Output the (x, y) coordinate of the center of the cell containing the given text.  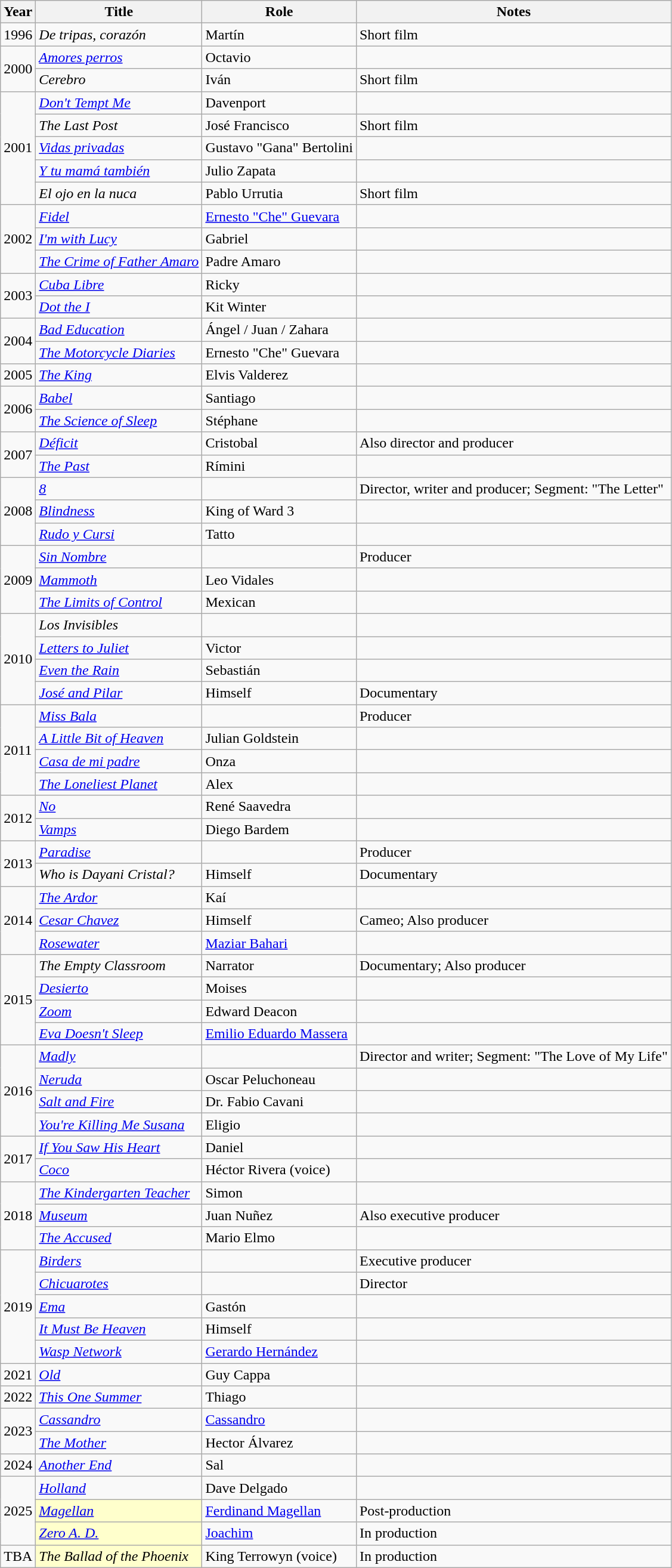
Miss Bala (119, 716)
The Ballad of the Phoenix (119, 1556)
Museum (119, 1215)
2013 (18, 863)
Gerardo Hernández (279, 1351)
Salt and Fire (119, 1102)
Rosewater (119, 943)
2024 (18, 1465)
Cristobal (279, 443)
Post-production (513, 1511)
Madly (119, 1057)
Director and writer; Segment: "The Love of My Life" (513, 1057)
José Francisco (279, 125)
Joachim (279, 1533)
2019 (18, 1306)
Ferdinand Magellan (279, 1511)
2001 (18, 148)
Title (119, 12)
1996 (18, 35)
This One Summer (119, 1397)
Cesar Chavez (119, 920)
Also director and producer (513, 443)
Blindness (119, 511)
Zero A. D. (119, 1533)
2021 (18, 1374)
2014 (18, 920)
Alex (279, 784)
2000 (18, 69)
Diego Bardem (279, 829)
2005 (18, 375)
2025 (18, 1511)
2012 (18, 818)
The Motorcycle Diaries (119, 353)
Vidas privadas (119, 148)
2010 (18, 659)
Director (513, 1283)
The Science of Sleep (119, 421)
Dave Delgado (279, 1488)
Edward Deacon (279, 1011)
2007 (18, 455)
Dr. Fabio Cavani (279, 1102)
Ángel / Juan / Zahara (279, 330)
Ricky (279, 285)
Eva Doesn't Sleep (119, 1034)
8 (119, 489)
Julio Zapata (279, 171)
I'm with Lucy (119, 239)
The Ardor (119, 897)
2003 (18, 296)
2023 (18, 1431)
Who is Dayani Cristal? (119, 875)
Héctor Rivera (voice) (279, 1170)
Kit Winter (279, 307)
Pablo Urrutia (279, 193)
Fidel (119, 216)
The Accused (119, 1238)
Cuba Libre (119, 285)
Octavio (279, 57)
Guy Cappa (279, 1374)
De tripas, corazón (119, 35)
El ojo en la nuca (119, 193)
Zoom (119, 1011)
Rudo y Cursi (119, 534)
Narrator (279, 965)
Rímini (279, 466)
Emilio Eduardo Massera (279, 1034)
Wasp Network (119, 1351)
Kaí (279, 897)
Gabriel (279, 239)
Elvis Valderez (279, 375)
Another End (119, 1465)
Casa de mi padre (119, 761)
A Little Bit of Heaven (119, 739)
Holland (119, 1488)
Eligio (279, 1125)
Sebastián (279, 671)
Onza (279, 761)
Déficit (119, 443)
Sal (279, 1465)
Cameo; Also producer (513, 920)
2018 (18, 1215)
The Mother (119, 1443)
Neruda (119, 1079)
The Last Post (119, 125)
Role (279, 12)
Babel (119, 398)
Gustavo "Gana" Bertolini (279, 148)
2006 (18, 409)
Stéphane (279, 421)
Desierto (119, 988)
Daniel (279, 1147)
2017 (18, 1159)
Davenport (279, 103)
Leo Vidales (279, 579)
The Loneliest Planet (119, 784)
Mammoth (119, 579)
Mexican (279, 602)
Director, writer and producer; Segment: "The Letter" (513, 489)
The Crime of Father Amaro (119, 261)
Even the Rain (119, 671)
2022 (18, 1397)
Mario Elmo (279, 1238)
Santiago (279, 398)
The Limits of Control (119, 602)
Los Invisibles (119, 625)
Amores perros (119, 57)
The Empty Classroom (119, 965)
2004 (18, 341)
Notes (513, 12)
The Past (119, 466)
Gastón (279, 1306)
Documentary; Also producer (513, 965)
Executive producer (513, 1261)
2016 (18, 1091)
Martín (279, 35)
Also executive producer (513, 1215)
Letters to Juliet (119, 647)
King Terrowyn (voice) (279, 1556)
Thiago (279, 1397)
José and Pilar (119, 693)
Maziar Bahari (279, 943)
Iván (279, 80)
Don't Tempt Me (119, 103)
Coco (119, 1170)
Oscar Peluchoneau (279, 1079)
No (119, 807)
Year (18, 12)
Dot the I (119, 307)
Tatto (279, 534)
Moises (279, 988)
Sin Nombre (119, 557)
2009 (18, 579)
Padre Amaro (279, 261)
If You Saw His Heart (119, 1147)
Ema (119, 1306)
Juan Nuñez (279, 1215)
Old (119, 1374)
Julian Goldstein (279, 739)
TBA (18, 1556)
King of Ward 3 (279, 511)
You're Killing Me Susana (119, 1125)
René Saavedra (279, 807)
Vamps (119, 829)
2011 (18, 750)
2008 (18, 511)
Birders (119, 1261)
Y tu mamá también (119, 171)
2002 (18, 239)
Hector Álvarez (279, 1443)
Victor (279, 647)
2015 (18, 999)
Magellan (119, 1511)
Bad Education (119, 330)
Cerebro (119, 80)
Paradise (119, 852)
The Kindergarten Teacher (119, 1193)
Chicuarotes (119, 1283)
The King (119, 375)
Simon (279, 1193)
It Must Be Heaven (119, 1329)
